Extract the (X, Y) coordinate from the center of the cell holding the provided text.  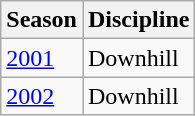
Discipline (138, 20)
2002 (42, 96)
Season (42, 20)
2001 (42, 58)
